Detect which cell encompasses the target text, then output its [x, y] center coordinate. 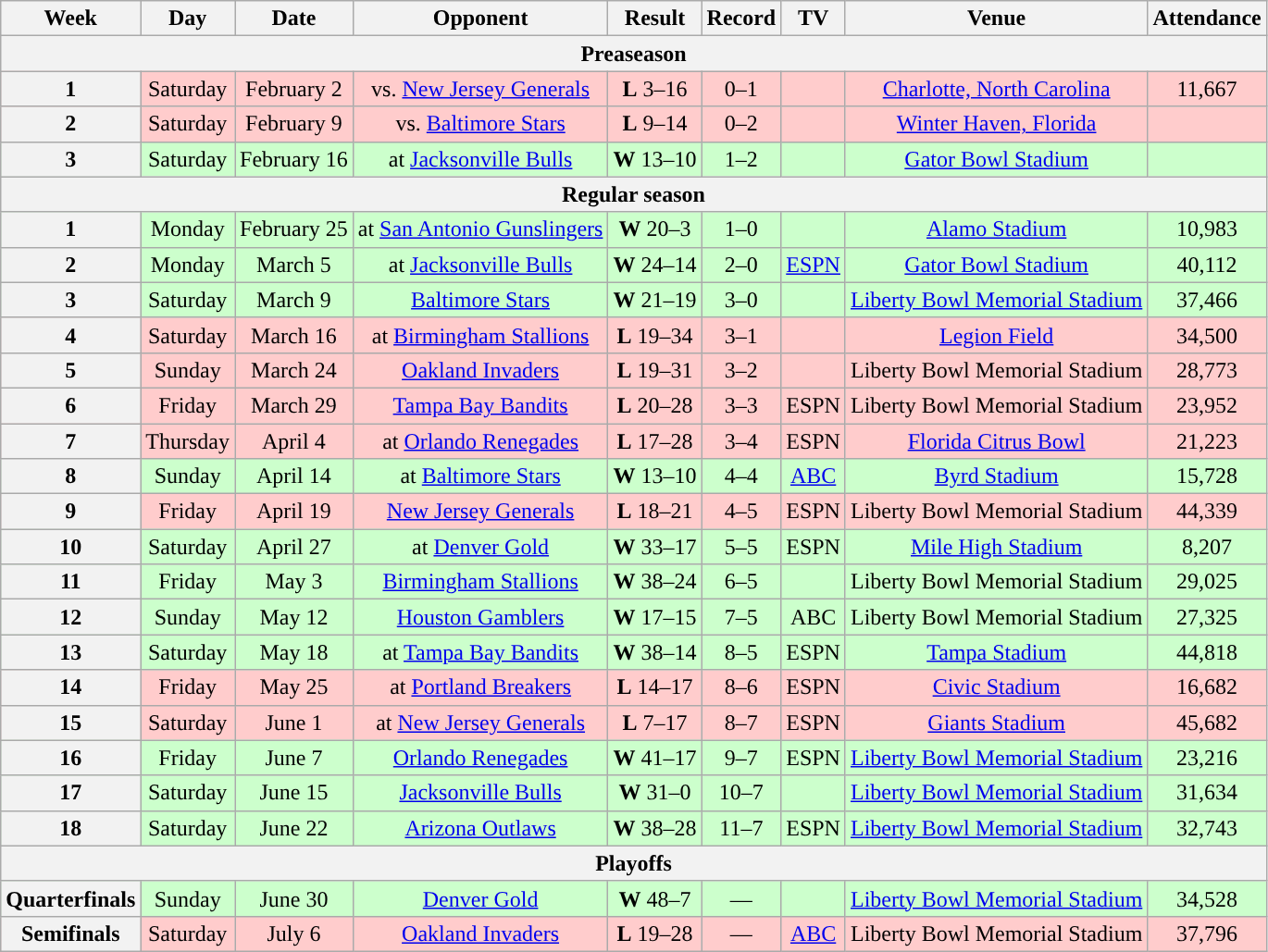
37,796 [1207, 933]
at Orlando Renegades [480, 441]
Civic Stadium [996, 687]
Opponent [480, 19]
W 38–14 [655, 652]
4–4 [741, 476]
18 [70, 828]
March 24 [294, 370]
L 7–17 [655, 723]
8–5 [741, 652]
1–0 [741, 229]
3–0 [741, 300]
at Denver Gold [480, 547]
23,216 [1207, 758]
10–7 [741, 793]
at New Jersey Generals [480, 723]
Charlotte, North Carolina [996, 89]
8–6 [741, 687]
W 41–17 [655, 758]
34,528 [1207, 898]
Date [294, 19]
6 [70, 405]
Playoffs [633, 863]
L 17–28 [655, 441]
June 30 [294, 898]
March 5 [294, 265]
W 48–7 [655, 898]
vs. Baltimore Stars [480, 124]
8 [70, 476]
W 24–14 [655, 265]
W 31–0 [655, 793]
32,743 [1207, 828]
Thursday [188, 441]
10 [70, 547]
W 20–3 [655, 229]
9 [70, 512]
11 [70, 582]
Preaseason [633, 54]
Regular season [633, 194]
at Birmingham Stallions [480, 335]
Attendance [1207, 19]
Tampa Bay Bandits [480, 405]
0–2 [741, 124]
Tampa Stadium [996, 652]
5–5 [741, 547]
L 19–34 [655, 335]
29,025 [1207, 582]
21,223 [1207, 441]
vs. New Jersey Generals [480, 89]
Mile High Stadium [996, 547]
27,325 [1207, 617]
June 1 [294, 723]
15 [70, 723]
14 [70, 687]
44,818 [1207, 652]
W 38–24 [655, 582]
Florida Citrus Bowl [996, 441]
W 38–28 [655, 828]
May 25 [294, 687]
New Jersey Generals [480, 512]
June 22 [294, 828]
31,634 [1207, 793]
9–7 [741, 758]
40,112 [1207, 265]
February 16 [294, 159]
April 4 [294, 441]
Record [741, 19]
April 19 [294, 512]
4–5 [741, 512]
37,466 [1207, 300]
May 12 [294, 617]
May 3 [294, 582]
Quarterfinals [70, 898]
3–4 [741, 441]
7 [70, 441]
8–7 [741, 723]
March 29 [294, 405]
Alamo Stadium [996, 229]
L 19–28 [655, 933]
at Baltimore Stars [480, 476]
Jacksonville Bulls [480, 793]
7–5 [741, 617]
March 16 [294, 335]
15,728 [1207, 476]
L 9–14 [655, 124]
45,682 [1207, 723]
April 14 [294, 476]
6–5 [741, 582]
Denver Gold [480, 898]
L 19–31 [655, 370]
16 [70, 758]
Result [655, 19]
Birmingham Stallions [480, 582]
W 33–17 [655, 547]
3–3 [741, 405]
5 [70, 370]
Day [188, 19]
May 18 [294, 652]
Orlando Renegades [480, 758]
16,682 [1207, 687]
July 6 [294, 933]
March 9 [294, 300]
2–0 [741, 265]
February 25 [294, 229]
17 [70, 793]
8,207 [1207, 547]
11–7 [741, 828]
1–2 [741, 159]
Legion Field [996, 335]
L 3–16 [655, 89]
W 21–19 [655, 300]
11,667 [1207, 89]
Baltimore Stars [480, 300]
at Portland Breakers [480, 687]
W 17–15 [655, 617]
June 15 [294, 793]
L 14–17 [655, 687]
12 [70, 617]
44,339 [1207, 512]
at San Antonio Gunslingers [480, 229]
at Tampa Bay Bandits [480, 652]
Arizona Outlaws [480, 828]
10,983 [1207, 229]
0–1 [741, 89]
13 [70, 652]
4 [70, 335]
28,773 [1207, 370]
3–1 [741, 335]
TV [814, 19]
L 20–28 [655, 405]
23,952 [1207, 405]
April 27 [294, 547]
Byrd Stadium [996, 476]
Winter Haven, Florida [996, 124]
3–2 [741, 370]
Giants Stadium [996, 723]
February 2 [294, 89]
34,500 [1207, 335]
Semifinals [70, 933]
Venue [996, 19]
Week [70, 19]
February 9 [294, 124]
June 7 [294, 758]
L 18–21 [655, 512]
Houston Gamblers [480, 617]
